Detect which cell encompasses the target text, then output its [x, y] center coordinate. 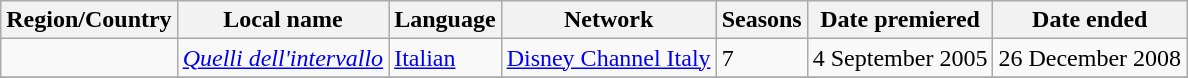
Date premiered [900, 20]
7 [762, 58]
4 September 2005 [900, 58]
Date ended [1090, 20]
Quelli dell'intervallo [283, 58]
Italian [445, 58]
26 December 2008 [1090, 58]
Language [445, 20]
Seasons [762, 20]
Network [608, 20]
Disney Channel Italy [608, 58]
Local name [283, 20]
Region/Country [89, 20]
